Output the [x, y] coordinate of the center of the cell containing the given text.  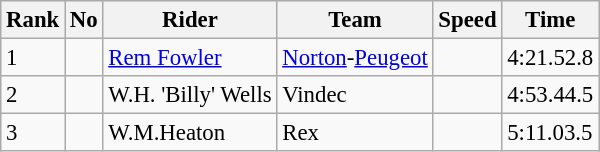
3 [33, 133]
Team [355, 20]
5:11.03.5 [550, 133]
1 [33, 58]
4:53.44.5 [550, 95]
4:21.52.8 [550, 58]
Rem Fowler [190, 58]
Rex [355, 133]
W.M.Heaton [190, 133]
Vindec [355, 95]
Rank [33, 20]
Time [550, 20]
W.H. 'Billy' Wells [190, 95]
No [84, 20]
Rider [190, 20]
Speed [468, 20]
2 [33, 95]
Norton-Peugeot [355, 58]
